Locate the cell with the specified text and output its (x, y) center coordinate. 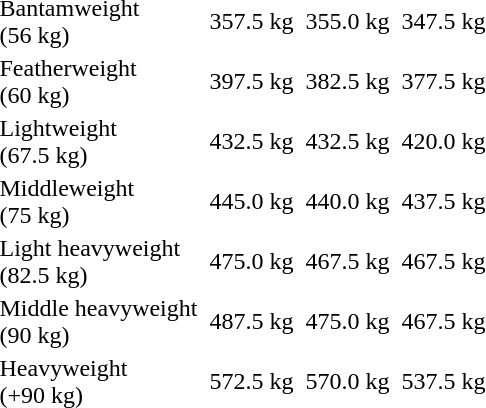
445.0 kg (252, 202)
487.5 kg (252, 322)
467.5 kg (348, 262)
382.5 kg (348, 82)
397.5 kg (252, 82)
440.0 kg (348, 202)
